Find where the given text appears and provide that cell's center as (x, y) coordinate. 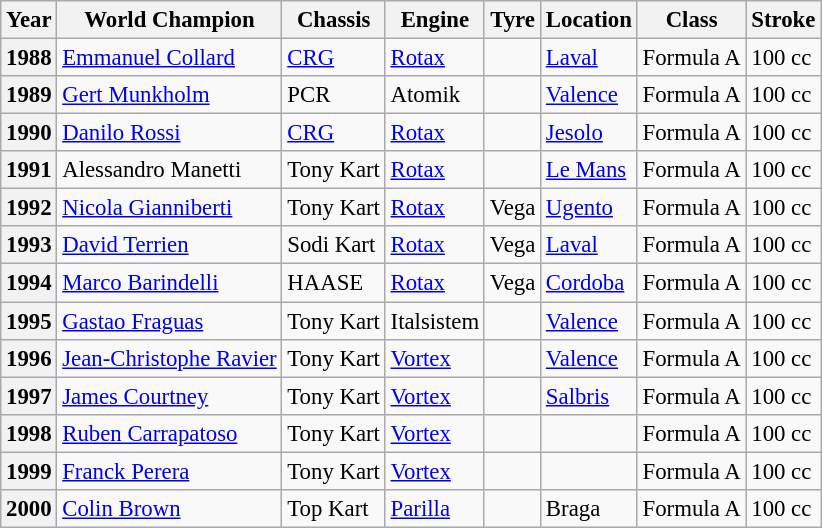
Jesolo (590, 133)
Jean-Christophe Ravier (170, 358)
1994 (29, 283)
Tyre (512, 20)
1999 (29, 471)
Atomik (434, 95)
1991 (29, 170)
Le Mans (590, 170)
Gert Munkholm (170, 95)
Engine (434, 20)
1998 (29, 433)
Sodi Kart (334, 245)
1997 (29, 396)
Gastao Fraguas (170, 321)
PCR (334, 95)
1989 (29, 95)
Nicola Gianniberti (170, 208)
HAASE (334, 283)
Salbris (590, 396)
Franck Perera (170, 471)
Ruben Carrapatoso (170, 433)
Top Kart (334, 509)
Location (590, 20)
David Terrien (170, 245)
Cordoba (590, 283)
1995 (29, 321)
1992 (29, 208)
Marco Barindelli (170, 283)
Class (692, 20)
Ugento (590, 208)
World Champion (170, 20)
Emmanuel Collard (170, 58)
1993 (29, 245)
1990 (29, 133)
Chassis (334, 20)
James Courtney (170, 396)
1996 (29, 358)
Braga (590, 509)
1988 (29, 58)
Italsistem (434, 321)
Alessandro Manetti (170, 170)
Year (29, 20)
Parilla (434, 509)
Danilo Rossi (170, 133)
Colin Brown (170, 509)
2000 (29, 509)
Stroke (784, 20)
